Identify which cell holds the provided text, then report its (x, y) central coordinate. 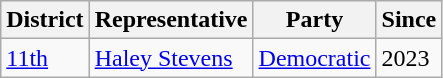
11th (45, 58)
2023 (409, 58)
Haley Stevens (171, 58)
Party (314, 20)
Representative (171, 20)
Since (409, 20)
District (45, 20)
Democratic (314, 58)
